Return (x, y) of the center of cell containing provided text 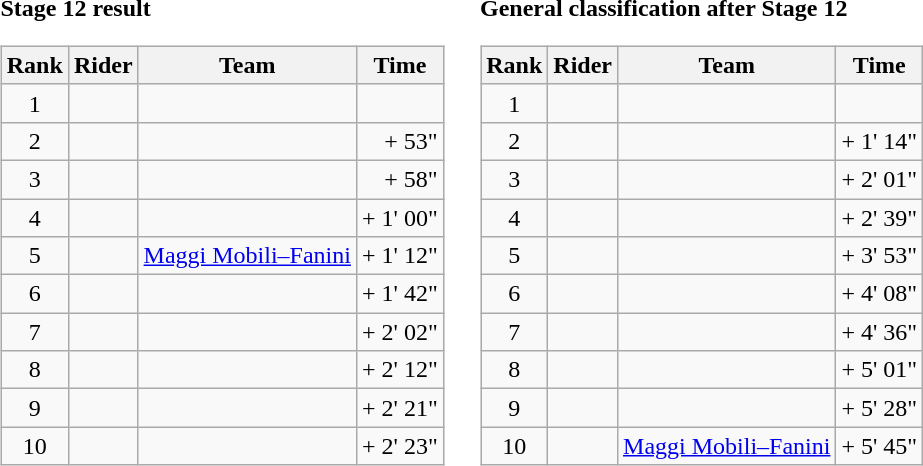
+ 5' 01" (880, 370)
+ 2' 39" (880, 217)
+ 58" (400, 179)
+ 4' 36" (880, 332)
+ 2' 01" (880, 179)
+ 2' 23" (400, 446)
+ 1' 12" (400, 256)
+ 1' 00" (400, 217)
+ 2' 12" (400, 370)
+ 3' 53" (880, 256)
+ 2' 21" (400, 408)
+ 5' 28" (880, 408)
+ 1' 42" (400, 294)
+ 2' 02" (400, 332)
+ 53" (400, 141)
+ 5' 45" (880, 446)
+ 4' 08" (880, 294)
+ 1' 14" (880, 141)
